Return the [x, y] coordinate for the center point of the cell that contains the specified text.  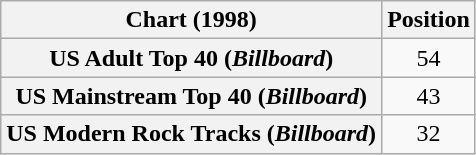
US Adult Top 40 (Billboard) [192, 58]
43 [429, 96]
32 [429, 134]
US Modern Rock Tracks (Billboard) [192, 134]
Chart (1998) [192, 20]
US Mainstream Top 40 (Billboard) [192, 96]
54 [429, 58]
Position [429, 20]
